Return the [X, Y] coordinate for the center point of the cell that contains the specified text.  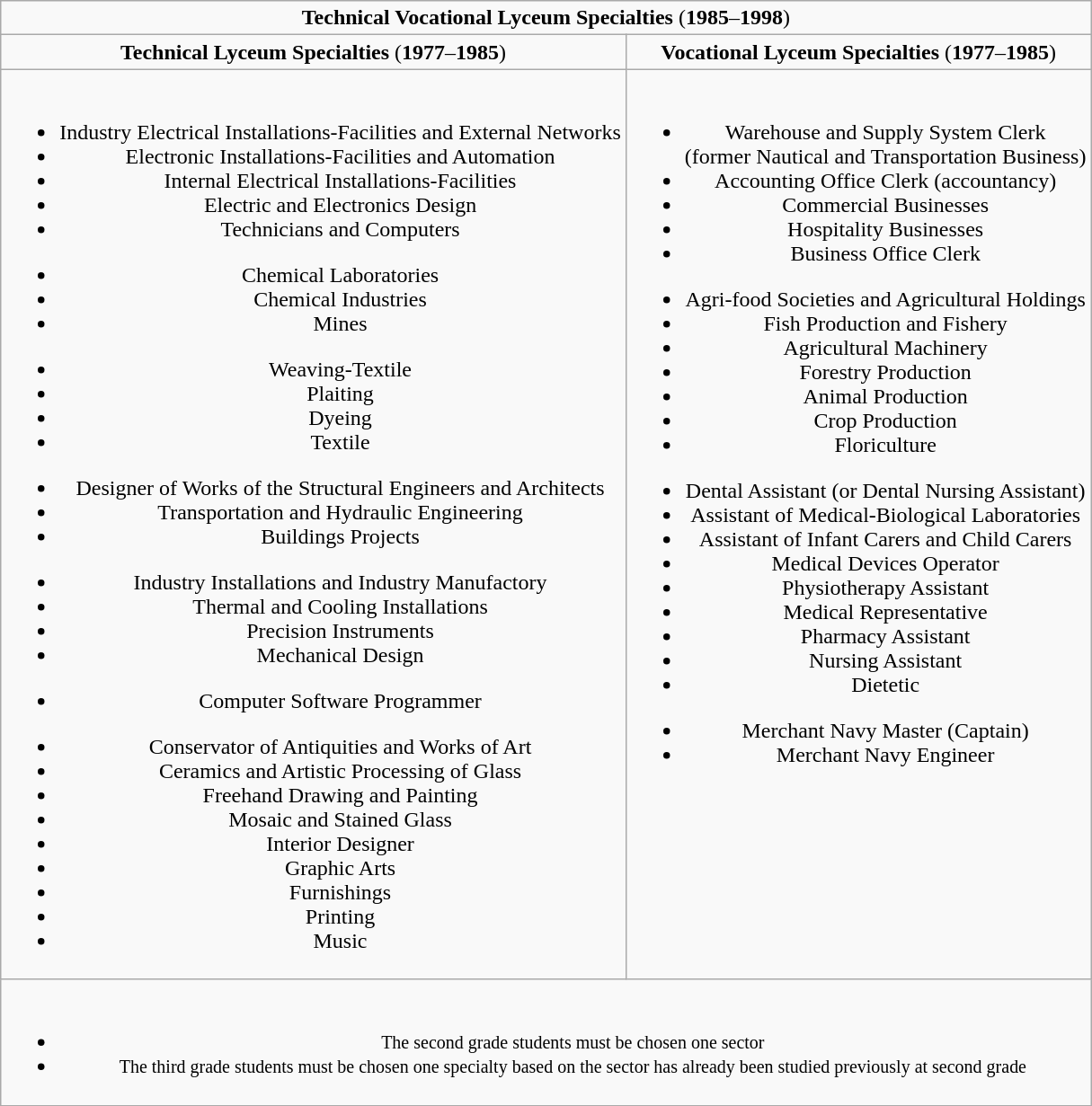
Technical Vocational Lyceum Specialties (1985–1998) [546, 18]
Technical Lyceum Specialties (1977–1985) [314, 52]
Vocational Lyceum Specialties (1977–1985) [858, 52]
